Return (X, Y) of the center of cell containing provided text 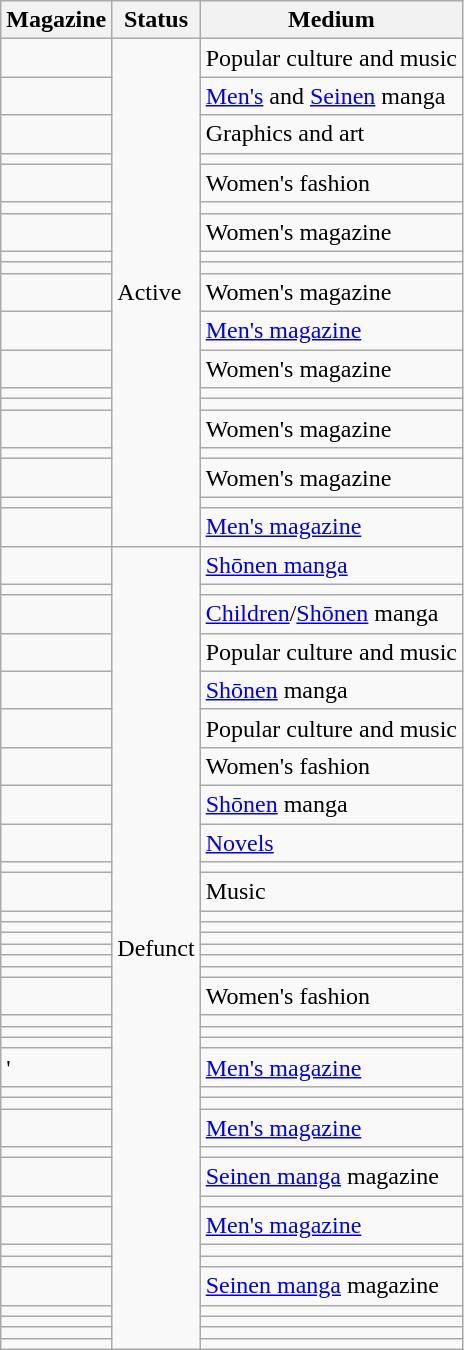
' (56, 1067)
Medium (331, 20)
Graphics and art (331, 134)
Active (156, 292)
Children/Shōnen manga (331, 614)
Men's and Seinen manga (331, 96)
Music (331, 892)
Defunct (156, 948)
Status (156, 20)
Novels (331, 843)
Magazine (56, 20)
